Return the [x, y] coordinate for the center point of the cell that contains the specified text.  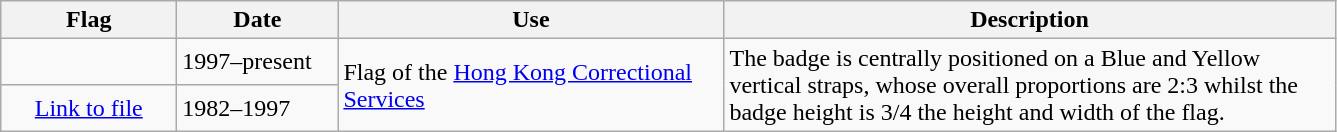
Date [258, 20]
1982–1997 [258, 108]
Flag of the Hong Kong Correctional Services [531, 85]
Description [1030, 20]
1997–present [258, 62]
Flag [89, 20]
Use [531, 20]
Link to file [89, 108]
